Search for the cell housing the specified text and yield its (X, Y) center coordinate. 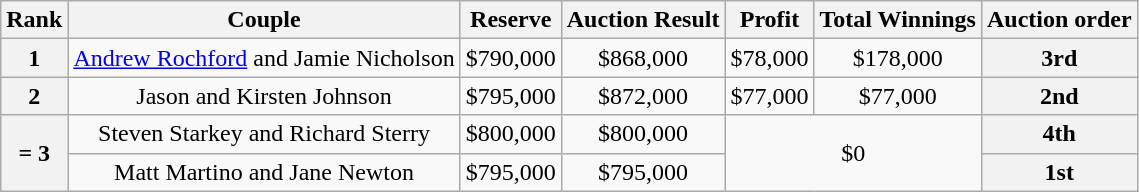
Steven Starkey and Richard Sterry (264, 134)
2nd (1059, 96)
Auction Result (643, 20)
= 3 (34, 153)
$0 (853, 153)
$872,000 (643, 96)
Auction order (1059, 20)
Couple (264, 20)
$78,000 (770, 58)
1st (1059, 172)
Matt Martino and Jane Newton (264, 172)
1 (34, 58)
$868,000 (643, 58)
2 (34, 96)
Profit (770, 20)
Reserve (510, 20)
Total Winnings (898, 20)
3rd (1059, 58)
Rank (34, 20)
Jason and Kirsten Johnson (264, 96)
Andrew Rochford and Jamie Nicholson (264, 58)
4th (1059, 134)
$790,000 (510, 58)
$178,000 (898, 58)
